Extract the [X, Y] coordinate from the center of the cell holding the provided text.  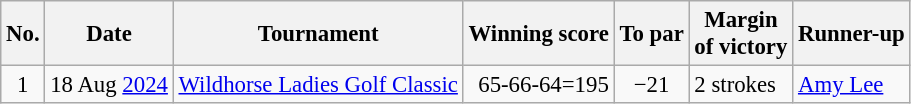
Winning score [538, 34]
No. [23, 34]
Runner-up [852, 34]
65-66-64=195 [538, 85]
1 [23, 85]
18 Aug 2024 [109, 85]
Marginof victory [741, 34]
Tournament [318, 34]
Amy Lee [852, 85]
To par [652, 34]
Date [109, 34]
Wildhorse Ladies Golf Classic [318, 85]
2 strokes [741, 85]
−21 [652, 85]
